Provide the (X, Y) coordinate of the cell's center where the given text is located.  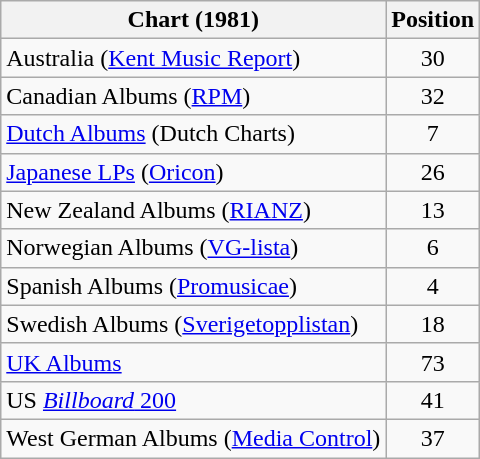
7 (433, 134)
37 (433, 438)
41 (433, 400)
30 (433, 58)
6 (433, 248)
Spanish Albums (Promusicae) (194, 286)
Canadian Albums (RPM) (194, 96)
Australia (Kent Music Report) (194, 58)
Position (433, 20)
26 (433, 172)
Dutch Albums (Dutch Charts) (194, 134)
13 (433, 210)
West German Albums (Media Control) (194, 438)
Japanese LPs (Oricon) (194, 172)
18 (433, 324)
4 (433, 286)
Swedish Albums (Sverigetopplistan) (194, 324)
73 (433, 362)
US Billboard 200 (194, 400)
UK Albums (194, 362)
Norwegian Albums (VG-lista) (194, 248)
New Zealand Albums (RIANZ) (194, 210)
32 (433, 96)
Chart (1981) (194, 20)
